Locate the cell with the specified text and output its [x, y] center coordinate. 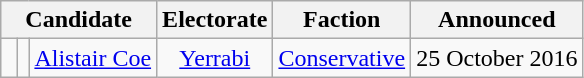
Faction [342, 20]
Electorate [215, 20]
Yerrabi [215, 58]
Announced [497, 20]
25 October 2016 [497, 58]
Candidate [79, 20]
Conservative [342, 58]
Alistair Coe [93, 58]
